Return [x, y] of the center of cell containing provided text 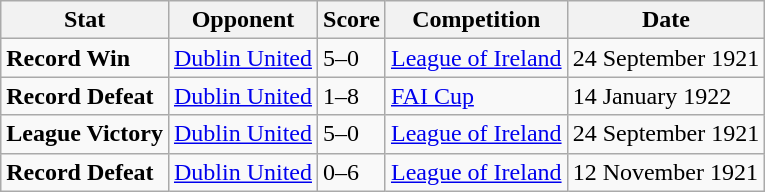
0–6 [352, 172]
Record Win [85, 58]
League Victory [85, 134]
FAI Cup [476, 96]
Date [666, 20]
Opponent [242, 20]
Stat [85, 20]
12 November 1921 [666, 172]
Competition [476, 20]
1–8 [352, 96]
Score [352, 20]
14 January 1922 [666, 96]
